Output the (x, y) coordinate of the center of the cell containing the given text.  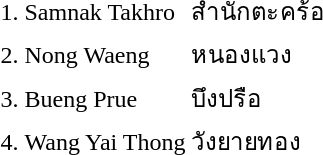
Nong Waeng (105, 54)
Bueng Prue (105, 98)
